Pinpoint the cell where the given text exists, returning its (X, Y) midpoint coordinate. 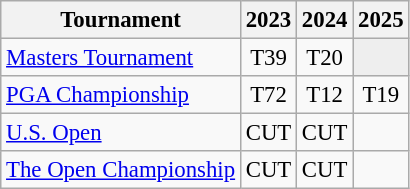
2024 (325, 20)
2025 (381, 20)
Tournament (121, 20)
2023 (268, 20)
T12 (325, 95)
T20 (325, 58)
T19 (381, 95)
Masters Tournament (121, 58)
PGA Championship (121, 95)
The Open Championship (121, 170)
T72 (268, 95)
T39 (268, 58)
U.S. Open (121, 133)
